Extract the [X, Y] coordinate from the center of the cell holding the provided text.  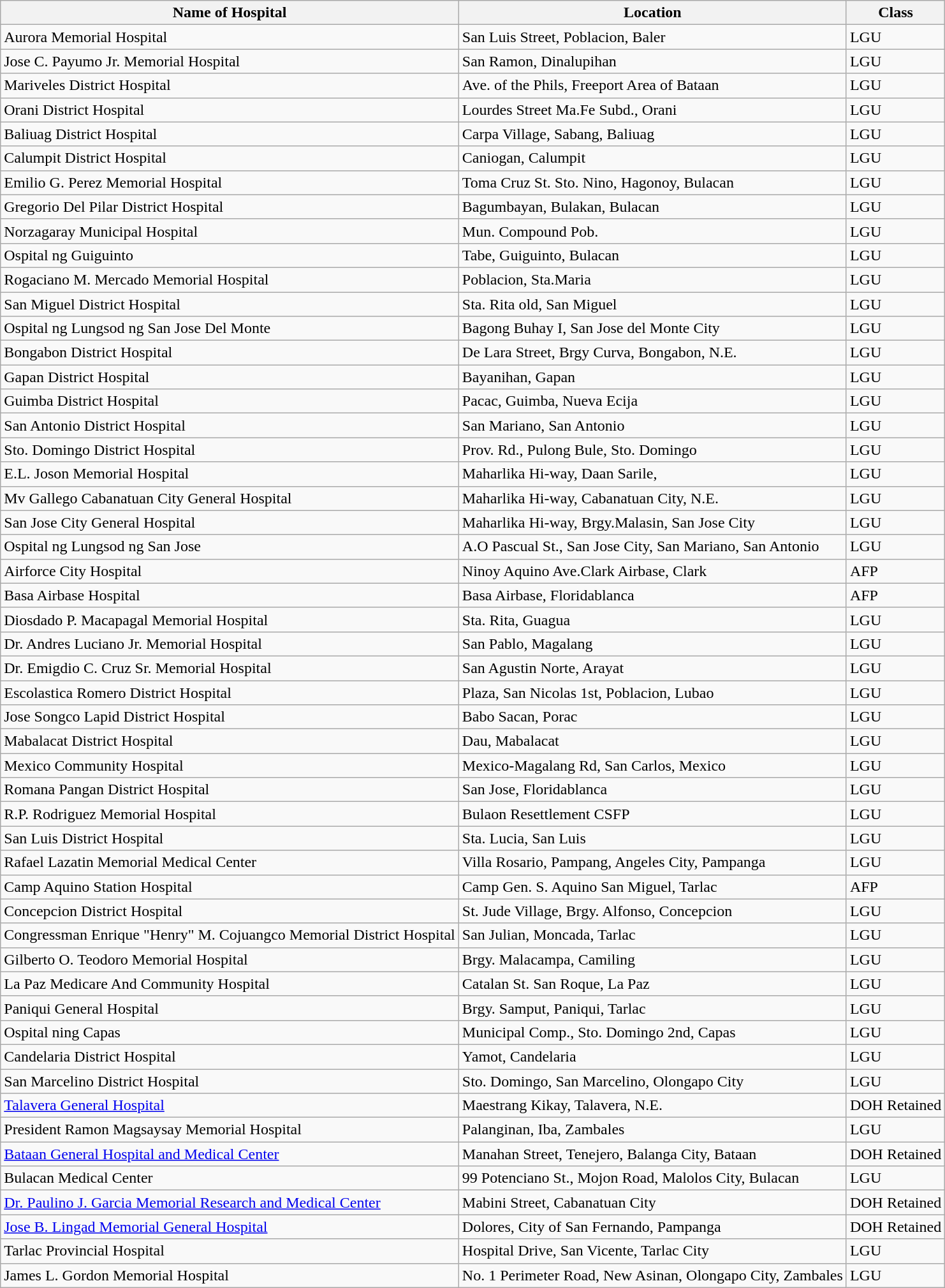
Bagong Buhay I, San Jose del Monte City [652, 329]
San Ramon, Dinalupihan [652, 61]
Sto. Domingo District Hospital [230, 450]
Sto. Domingo, San Marcelino, Olongapo City [652, 1081]
Camp Aquino Station Hospital [230, 887]
Jose Songco Lapid District Hospital [230, 717]
Name of Hospital [230, 13]
Class [895, 13]
Plaza, San Nicolas 1st, Poblacion, Lubao [652, 692]
Poblacion, Sta.Maria [652, 279]
Sta. Lucia, San Luis [652, 838]
Catalan St. San Roque, La Paz [652, 984]
Palanginan, Iba, Zambales [652, 1130]
Mv Gallego Cabanatuan City General Hospital [230, 498]
Maharlika Hi-way, Daan Sarile, [652, 474]
President Ramon Magsaysay Memorial Hospital [230, 1130]
Hospital Drive, San Vicente, Tarlac City [652, 1251]
Toma Cruz St. Sto. Nino, Hagonoy, Bulacan [652, 182]
San Marcelino District Hospital [230, 1081]
Baliuag District Hospital [230, 134]
Bagumbayan, Bulakan, Bulacan [652, 207]
Escolastica Romero District Hospital [230, 692]
La Paz Medicare And Community Hospital [230, 984]
Paniqui General Hospital [230, 1008]
Bataan General Hospital and Medical Center [230, 1154]
Airforce City Hospital [230, 571]
Brgy. Malacampa, Camiling [652, 959]
Mariveles District Hospital [230, 85]
Concepcion District Hospital [230, 911]
Carpa Village, Sabang, Baliuag [652, 134]
Mun. Compound Pob. [652, 231]
Mabini Street, Cabanatuan City [652, 1203]
Sta. Rita, Guagua [652, 619]
Gilberto O. Teodoro Memorial Hospital [230, 959]
Lourdes Street Ma.Fe Subd., Orani [652, 110]
Candelaria District Hospital [230, 1056]
San Luis District Hospital [230, 838]
No. 1 Perimeter Road, New Asinan, Olongapo City, Zambales [652, 1275]
San Antonio District Hospital [230, 426]
Bayanihan, Gapan [652, 377]
Jose C. Payumo Jr. Memorial Hospital [230, 61]
Aurora Memorial Hospital [230, 37]
Dr. Emigdio C. Cruz Sr. Memorial Hospital [230, 668]
Ninoy Aquino Ave.Clark Airbase, Clark [652, 571]
San Pablo, Magalang [652, 644]
99 Potenciano St., Mojon Road, Malolos City, Bulacan [652, 1178]
Mexico Community Hospital [230, 766]
Tarlac Provincial Hospital [230, 1251]
St. Jude Village, Brgy. Alfonso, Concepcion [652, 911]
Municipal Comp., Sto. Domingo 2nd, Capas [652, 1032]
Norzagaray Municipal Hospital [230, 231]
Romana Pangan District Hospital [230, 790]
Dr. Paulino J. Garcia Memorial Research and Medical Center [230, 1203]
Bongabon District Hospital [230, 353]
Ave. of the Phils, Freeport Area of Bataan [652, 85]
Brgy. Samput, Paniqui, Tarlac [652, 1008]
Bulaon Resettlement CSFP [652, 814]
Caniogan, Calumpit [652, 158]
Mexico-Magalang Rd, San Carlos, Mexico [652, 766]
Gregorio Del Pilar District Hospital [230, 207]
Camp Gen. S. Aquino San Miguel, Tarlac [652, 887]
A.O Pascual St., San Jose City, San Mariano, San Antonio [652, 547]
San Jose, Floridablanca [652, 790]
San Agustin Norte, Arayat [652, 668]
James L. Gordon Memorial Hospital [230, 1275]
Babo Sacan, Porac [652, 717]
Yamot, Candelaria [652, 1056]
Orani District Hospital [230, 110]
Calumpit District Hospital [230, 158]
Sta. Rita old, San Miguel [652, 304]
Maharlika Hi-way, Cabanatuan City, N.E. [652, 498]
San Miguel District Hospital [230, 304]
San Luis Street, Poblacion, Baler [652, 37]
Prov. Rd., Pulong Bule, Sto. Domingo [652, 450]
Emilio G. Perez Memorial Hospital [230, 182]
Mabalacat District Hospital [230, 741]
Jose B. Lingad Memorial General Hospital [230, 1227]
R.P. Rodriguez Memorial Hospital [230, 814]
Ospital ning Capas [230, 1032]
Ospital ng Lungsod ng San Jose [230, 547]
Bulacan Medical Center [230, 1178]
Rafael Lazatin Memorial Medical Center [230, 862]
Ospital ng Lungsod ng San Jose Del Monte [230, 329]
Manahan Street, Tenejero, Balanga City, Bataan [652, 1154]
San Julian, Moncada, Tarlac [652, 935]
Maharlika Hi-way, Brgy.Malasin, San Jose City [652, 522]
Congressman Enrique "Henry" M. Cojuangco Memorial District Hospital [230, 935]
Talavera General Hospital [230, 1106]
Gapan District Hospital [230, 377]
Pacac, Guimba, Nueva Ecija [652, 401]
Guimba District Hospital [230, 401]
Diosdado P. Macapagal Memorial Hospital [230, 619]
E.L. Joson Memorial Hospital [230, 474]
De Lara Street, Brgy Curva, Bongabon, N.E. [652, 353]
Location [652, 13]
Ospital ng Guiguinto [230, 255]
San Jose City General Hospital [230, 522]
Dolores, City of San Fernando, Pampanga [652, 1227]
Maestrang Kikay, Talavera, N.E. [652, 1106]
Basa Airbase, Floridablanca [652, 595]
Rogaciano M. Mercado Memorial Hospital [230, 279]
Basa Airbase Hospital [230, 595]
Dau, Mabalacat [652, 741]
Dr. Andres Luciano Jr. Memorial Hospital [230, 644]
San Mariano, San Antonio [652, 426]
Villa Rosario, Pampang, Angeles City, Pampanga [652, 862]
Tabe, Guiguinto, Bulacan [652, 255]
